Determine the [x, y] coordinate at the center of the cell enclosing the given text.  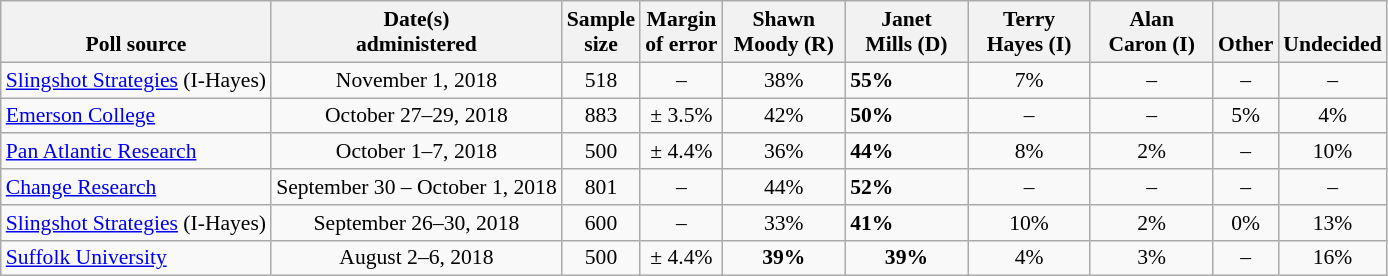
October 27–29, 2018 [416, 116]
Emerson College [136, 116]
September 30 – October 1, 2018 [416, 187]
52% [906, 187]
883 [601, 116]
Undecided [1332, 32]
JanetMills (D) [906, 32]
October 1–7, 2018 [416, 152]
Suffolk University [136, 258]
55% [906, 80]
September 26–30, 2018 [416, 223]
± 3.5% [681, 116]
ShawnMoody (R) [784, 32]
Samplesize [601, 32]
August 2–6, 2018 [416, 258]
Change Research [136, 187]
3% [1152, 258]
0% [1246, 223]
16% [1332, 258]
41% [906, 223]
33% [784, 223]
Date(s)administered [416, 32]
Marginof error [681, 32]
AlanCaron (I) [1152, 32]
50% [906, 116]
36% [784, 152]
November 1, 2018 [416, 80]
8% [1030, 152]
600 [601, 223]
TerryHayes (I) [1030, 32]
7% [1030, 80]
801 [601, 187]
Other [1246, 32]
42% [784, 116]
Poll source [136, 32]
Pan Atlantic Research [136, 152]
13% [1332, 223]
518 [601, 80]
5% [1246, 116]
38% [784, 80]
